Pinpoint the cell where the given text exists, returning its (X, Y) midpoint coordinate. 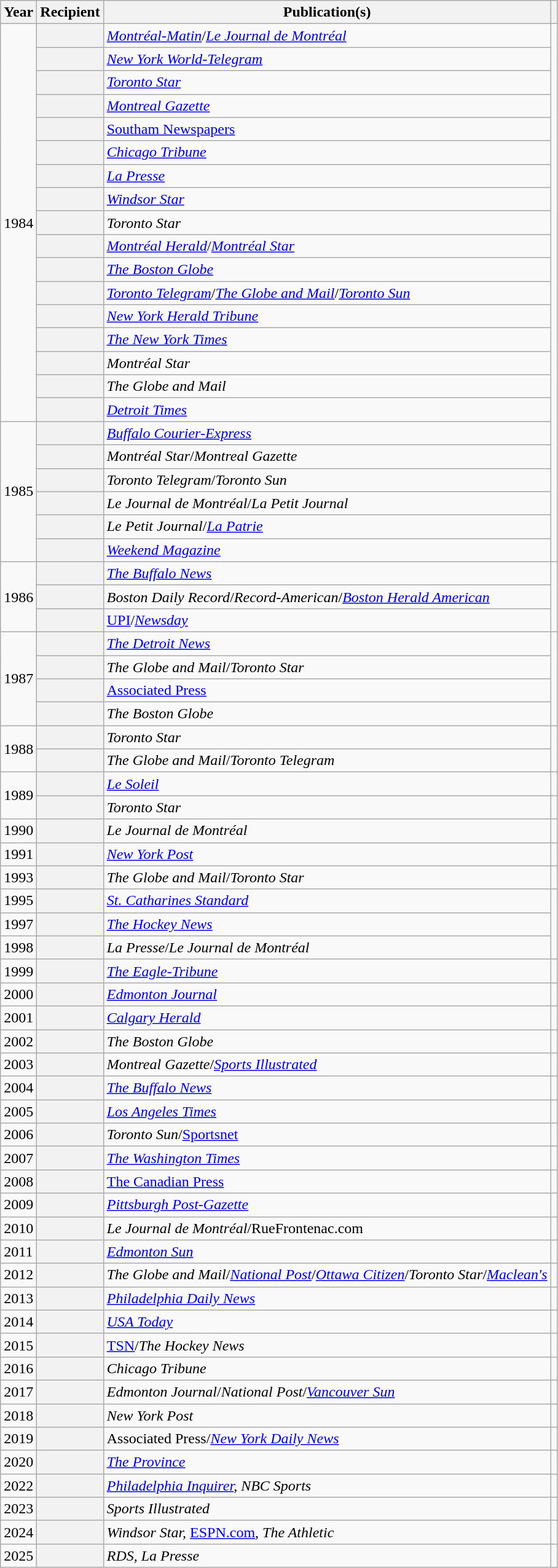
The Province (327, 1462)
La Presse (327, 176)
Associated Press (327, 691)
Toronto Sun/Sportsnet (327, 1135)
RDS, La Presse (327, 1556)
Boston Daily Record/Record-American/Boston Herald American (327, 597)
La Presse/Le Journal de Montréal (327, 947)
Windsor Star (327, 199)
The New York Times (327, 340)
1984 (18, 222)
The Hockey News (327, 924)
Montréal Star (327, 363)
Windsor Star, ESPN.com, The Athletic (327, 1532)
Montréal-Matin/Le Journal de Montréal (327, 36)
Edmonton Sun (327, 1252)
Philadelphia Inquirer, NBC Sports (327, 1486)
2010 (18, 1228)
Toronto Telegram/The Globe and Mail/Toronto Sun (327, 293)
TSN/The Hockey News (327, 1345)
Le Petit Journal/La Patrie (327, 527)
New York World-Telegram (327, 59)
1988 (18, 749)
Edmonton Journal/National Post/Vancouver Sun (327, 1392)
Pittsburgh Post-Gazette (327, 1205)
2019 (18, 1439)
1997 (18, 924)
2014 (18, 1322)
1999 (18, 971)
2024 (18, 1532)
2017 (18, 1392)
Montreal Gazette (327, 106)
Montreal Gazette/Sports Illustrated (327, 1065)
2025 (18, 1556)
Le Soleil (327, 784)
Publication(s) (327, 12)
2015 (18, 1345)
The Washington Times (327, 1158)
2001 (18, 1017)
Le Journal de Montréal/RueFrontenac.com (327, 1228)
Edmonton Journal (327, 994)
Montréal Star/Montreal Gazette (327, 457)
Le Journal de Montréal/La Petit Journal (327, 503)
2008 (18, 1182)
Philadelphia Daily News (327, 1298)
Sports Illustrated (327, 1509)
2013 (18, 1298)
1991 (18, 854)
1987 (18, 678)
1990 (18, 831)
2006 (18, 1135)
1995 (18, 901)
Year (18, 12)
1985 (18, 492)
The Detroit News (327, 643)
Associated Press/New York Daily News (327, 1439)
USA Today (327, 1322)
Buffalo Courier-Express (327, 433)
2016 (18, 1368)
St. Catharines Standard (327, 901)
2005 (18, 1111)
1989 (18, 796)
2003 (18, 1065)
Montréal Herald/Montréal Star (327, 246)
Le Journal de Montréal (327, 831)
The Canadian Press (327, 1182)
Recipient (70, 12)
1993 (18, 877)
2000 (18, 994)
2002 (18, 1041)
The Globe and Mail/Toronto Telegram (327, 761)
2023 (18, 1509)
New York Herald Tribune (327, 316)
Los Angeles Times (327, 1111)
Weekend Magazine (327, 550)
1998 (18, 947)
Southam Newspapers (327, 129)
The Globe and Mail/National Post/Ottawa Citizen/Toronto Star/Maclean's (327, 1275)
2020 (18, 1462)
Detroit Times (327, 410)
2009 (18, 1205)
Toronto Telegram/Toronto Sun (327, 480)
2012 (18, 1275)
2022 (18, 1486)
The Eagle-Tribune (327, 971)
1986 (18, 597)
The Globe and Mail (327, 386)
2007 (18, 1158)
Calgary Herald (327, 1017)
UPI/Newsday (327, 620)
2004 (18, 1088)
2018 (18, 1415)
2011 (18, 1252)
